Detect which cell encompasses the target text, then output its (x, y) center coordinate. 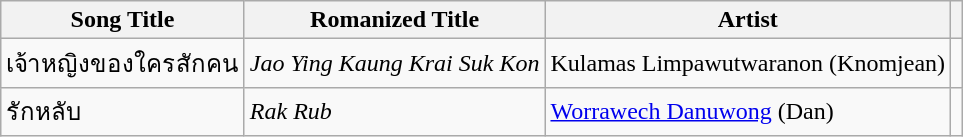
Worrawech Danuwong (Dan) (748, 112)
Jao Ying Kaung Krai Suk Kon (394, 64)
รักหลับ (123, 112)
Kulamas Limpawutwaranon (Knomjean) (748, 64)
เจ้าหญิงของใครสักคน (123, 64)
Romanized Title (394, 20)
Artist (748, 20)
Rak Rub (394, 112)
Song Title (123, 20)
